Identify which cell holds the provided text, then report its [X, Y] central coordinate. 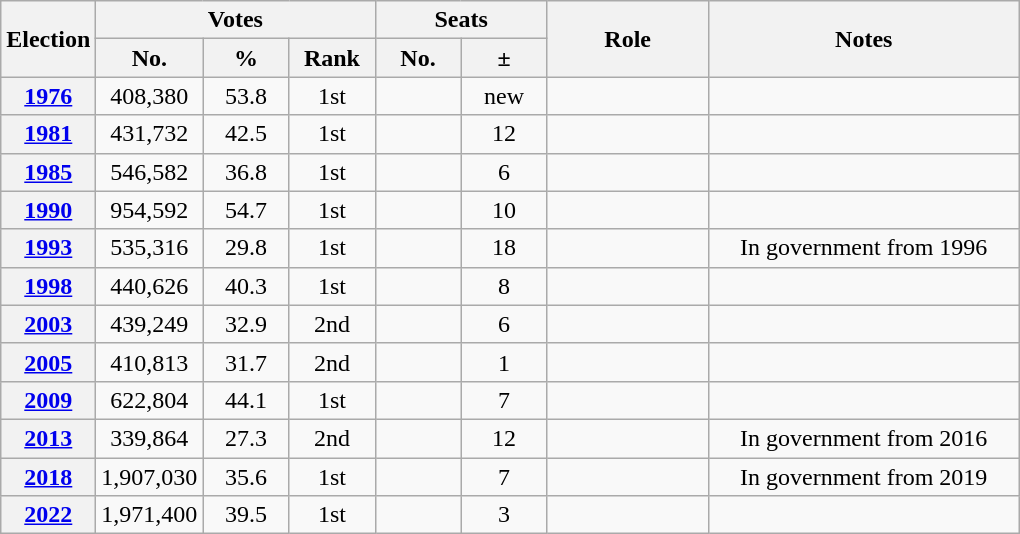
40.3 [246, 286]
new [504, 96]
1998 [48, 286]
31.7 [246, 362]
54.7 [246, 210]
431,732 [150, 134]
439,249 [150, 324]
In government from 2016 [864, 438]
1993 [48, 248]
Votes [236, 20]
339,864 [150, 438]
Election [48, 39]
53.8 [246, 96]
2003 [48, 324]
2009 [48, 400]
36.8 [246, 172]
42.5 [246, 134]
1976 [48, 96]
622,804 [150, 400]
2018 [48, 477]
27.3 [246, 438]
2005 [48, 362]
3 [504, 515]
2013 [48, 438]
546,582 [150, 172]
1990 [48, 210]
Rank [332, 58]
Role [628, 39]
18 [504, 248]
± [504, 58]
Seats [461, 20]
In government from 2019 [864, 477]
29.8 [246, 248]
% [246, 58]
35.6 [246, 477]
8 [504, 286]
Notes [864, 39]
954,592 [150, 210]
1 [504, 362]
1,907,030 [150, 477]
In government from 1996 [864, 248]
2022 [48, 515]
1981 [48, 134]
39.5 [246, 515]
440,626 [150, 286]
408,380 [150, 96]
535,316 [150, 248]
44.1 [246, 400]
410,813 [150, 362]
1,971,400 [150, 515]
32.9 [246, 324]
10 [504, 210]
1985 [48, 172]
